Output the (X, Y) coordinate of the center of the cell containing the given text.  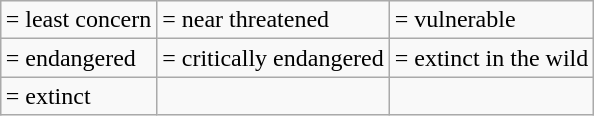
= near threatened (273, 20)
= least concern (78, 20)
= critically endangered (273, 58)
= endangered (78, 58)
= extinct in the wild (492, 58)
= vulnerable (492, 20)
= extinct (78, 96)
